From the cell containing the given text, extract its center point as [X, Y] coordinate. 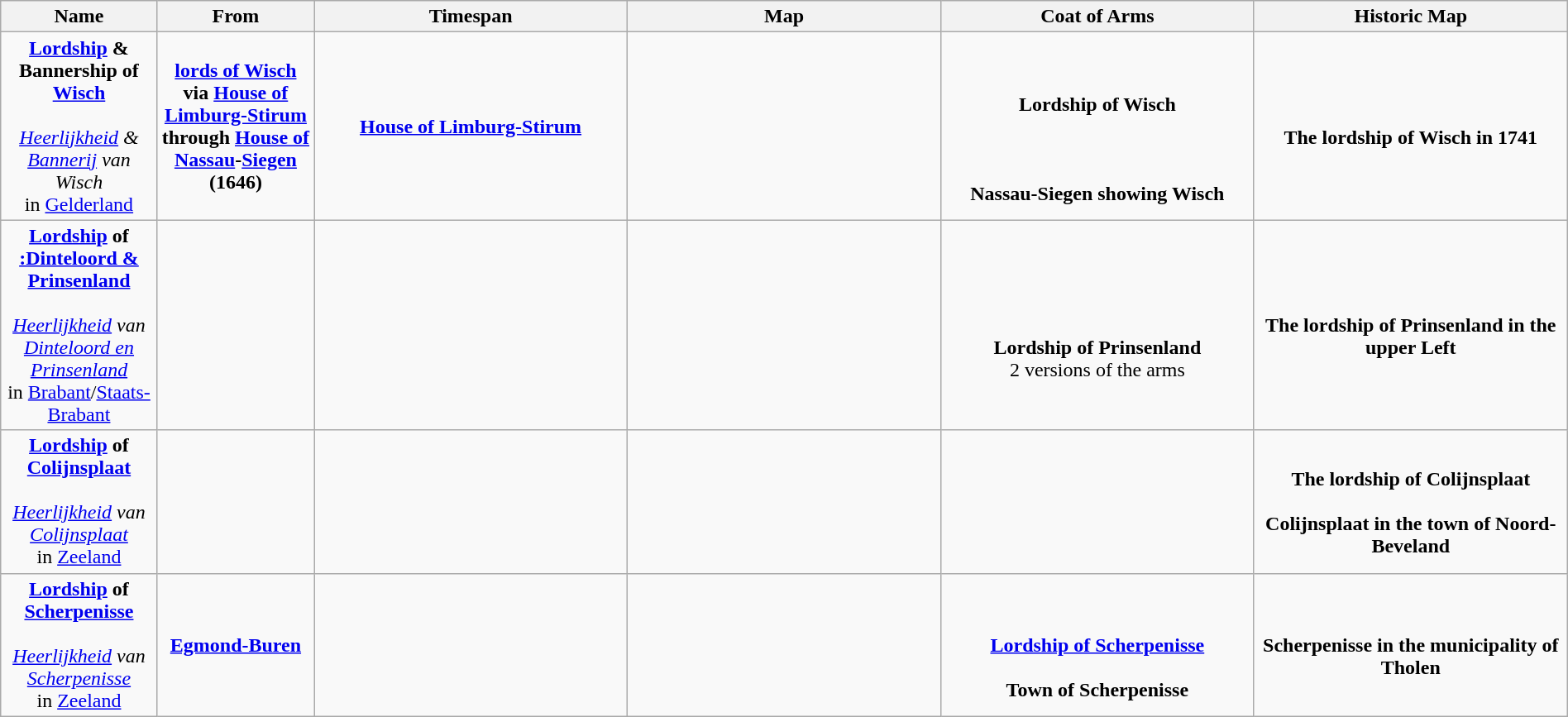
Lordship of ScherpenisseTown of Scherpenisse [1097, 645]
Historic Map [1411, 17]
The lordship of Wisch in 1741 [1411, 126]
The lordship of Prinsenland in the upper Left [1411, 325]
The lordship of ColijnsplaatColijnsplaat in the town of Noord-Beveland [1411, 501]
Lordship & Bannership of WischHeerlijkheid & Bannerij van Wischin Gelderland [79, 126]
lords of Wisch via House of Limburg-Stirum through House of Nassau-Siegen (1646) [235, 126]
House of Limburg-Stirum [471, 126]
Name [79, 17]
Lordship of ColijnsplaatHeerlijkheid van Colijnsplaatin Zeeland [79, 501]
Scherpenisse in the municipality of Tholen [1411, 645]
From [235, 17]
Egmond-Buren [235, 645]
Lordship of :Dinteloord & PrinsenlandHeerlijkheid van Dinteloord en Prinsenlandin Brabant/Staats-Brabant [79, 325]
Coat of Arms [1097, 17]
Lordship of ScherpenisseHeerlijkheid van Scherpenissein Zeeland [79, 645]
Map [784, 17]
Lordship of Wisch Nassau-Siegen showing Wisch [1097, 126]
Timespan [471, 17]
Lordship of Prinsenland 2 versions of the arms [1097, 325]
